Return (x, y) of the center of cell containing provided text 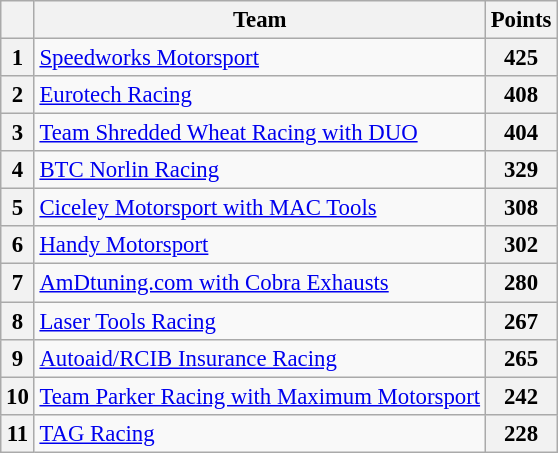
Laser Tools Racing (260, 321)
242 (520, 396)
Handy Motorsport (260, 245)
TAG Racing (260, 433)
302 (520, 245)
Team Parker Racing with Maximum Motorsport (260, 396)
Team Shredded Wheat Racing with DUO (260, 133)
4 (18, 170)
404 (520, 133)
11 (18, 433)
Points (520, 20)
5 (18, 208)
AmDtuning.com with Cobra Exhausts (260, 283)
Eurotech Racing (260, 95)
267 (520, 321)
425 (520, 58)
329 (520, 170)
1 (18, 58)
3 (18, 133)
228 (520, 433)
10 (18, 396)
Team (260, 20)
BTC Norlin Racing (260, 170)
Ciceley Motorsport with MAC Tools (260, 208)
6 (18, 245)
Speedworks Motorsport (260, 58)
280 (520, 283)
Autoaid/RCIB Insurance Racing (260, 358)
308 (520, 208)
7 (18, 283)
265 (520, 358)
2 (18, 95)
8 (18, 321)
408 (520, 95)
9 (18, 358)
